Pinpoint the cell where the given text exists, returning its (x, y) midpoint coordinate. 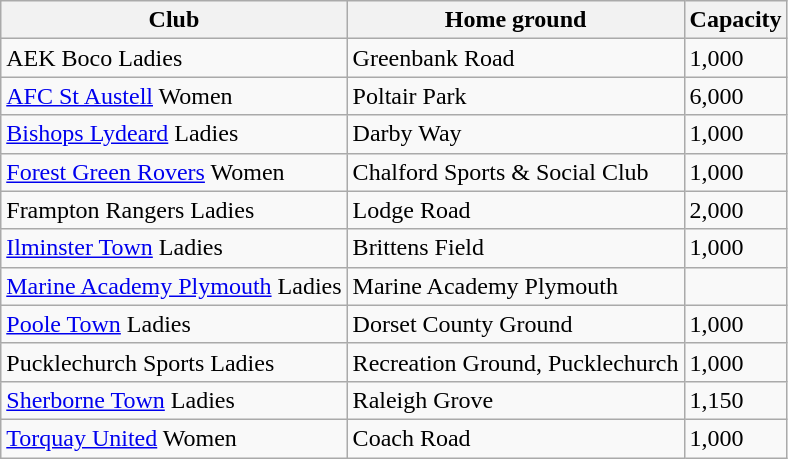
Pucklechurch Sports Ladies (174, 362)
Lodge Road (516, 210)
Coach Road (516, 438)
AFC St Austell Women (174, 96)
Torquay United Women (174, 438)
Bishops Lydeard Ladies (174, 134)
Ilminster Town Ladies (174, 248)
Sherborne Town Ladies (174, 400)
Poole Town Ladies (174, 324)
2,000 (736, 210)
Recreation Ground, Pucklechurch (516, 362)
1,150 (736, 400)
Brittens Field (516, 248)
Home ground (516, 20)
AEK Boco Ladies (174, 58)
Marine Academy Plymouth Ladies (174, 286)
Frampton Rangers Ladies (174, 210)
Chalford Sports & Social Club (516, 172)
Capacity (736, 20)
Darby Way (516, 134)
Dorset County Ground (516, 324)
Poltair Park (516, 96)
Raleigh Grove (516, 400)
Club (174, 20)
Forest Green Rovers Women (174, 172)
Marine Academy Plymouth (516, 286)
Greenbank Road (516, 58)
6,000 (736, 96)
